Return (x, y) of the center of cell containing provided text 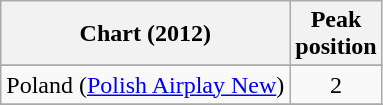
Peakposition (336, 34)
Poland (Polish Airplay New) (146, 85)
Chart (2012) (146, 34)
2 (336, 85)
